Find where the given text appears and provide that cell's center as (X, Y) coordinate. 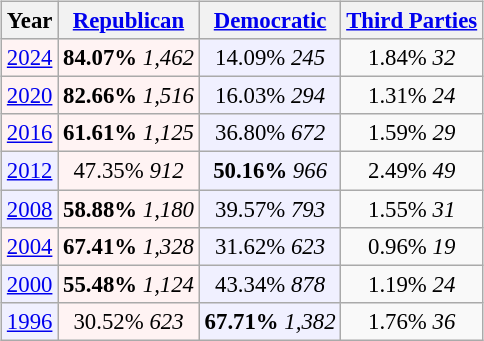
43.34% 878 (270, 284)
0.96% 19 (412, 246)
Third Parties (412, 21)
67.71% 1,382 (270, 321)
2000 (30, 284)
1.59% 29 (412, 133)
2024 (30, 58)
Year (30, 21)
39.57% 793 (270, 209)
2012 (30, 171)
1.84% 32 (412, 58)
82.66% 1,516 (129, 96)
2016 (30, 133)
1.19% 24 (412, 284)
2004 (30, 246)
1.31% 24 (412, 96)
1.55% 31 (412, 209)
58.88% 1,180 (129, 209)
Democratic (270, 21)
31.62% 623 (270, 246)
1.76% 36 (412, 321)
84.07% 1,462 (129, 58)
55.48% 1,124 (129, 284)
2008 (30, 209)
2.49% 49 (412, 171)
16.03% 294 (270, 96)
36.80% 672 (270, 133)
14.09% 245 (270, 58)
Republican (129, 21)
30.52% 623 (129, 321)
1996 (30, 321)
67.41% 1,328 (129, 246)
50.16% 966 (270, 171)
2020 (30, 96)
61.61% 1,125 (129, 133)
47.35% 912 (129, 171)
